Detect which cell encompasses the target text, then output its (X, Y) center coordinate. 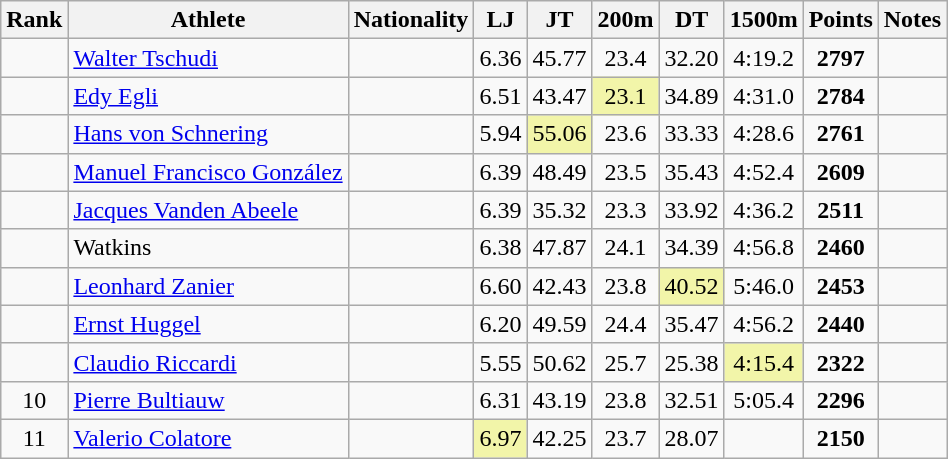
6.51 (500, 96)
Points (840, 20)
6.31 (500, 400)
Jacques Vanden Abeele (208, 210)
Notes (912, 20)
Athlete (208, 20)
35.47 (692, 324)
2453 (840, 286)
10 (34, 400)
24.1 (626, 248)
5.55 (500, 362)
11 (34, 438)
32.20 (692, 58)
25.7 (626, 362)
Nationality (411, 20)
DT (692, 20)
4:19.2 (764, 58)
Pierre Bultiauw (208, 400)
LJ (500, 20)
50.62 (560, 362)
2511 (840, 210)
4:31.0 (764, 96)
48.49 (560, 172)
2440 (840, 324)
2150 (840, 438)
Edy Egli (208, 96)
Walter Tschudi (208, 58)
4:56.2 (764, 324)
Watkins (208, 248)
49.59 (560, 324)
2784 (840, 96)
Rank (34, 20)
23.5 (626, 172)
35.43 (692, 172)
33.92 (692, 210)
47.87 (560, 248)
4:36.2 (764, 210)
JT (560, 20)
2609 (840, 172)
45.77 (560, 58)
200m (626, 20)
6.97 (500, 438)
6.20 (500, 324)
23.7 (626, 438)
6.38 (500, 248)
5:46.0 (764, 286)
55.06 (560, 134)
6.36 (500, 58)
1500m (764, 20)
23.3 (626, 210)
6.60 (500, 286)
40.52 (692, 286)
42.43 (560, 286)
35.32 (560, 210)
Hans von Schnering (208, 134)
Claudio Riccardi (208, 362)
2322 (840, 362)
Leonhard Zanier (208, 286)
43.19 (560, 400)
34.89 (692, 96)
4:52.4 (764, 172)
23.4 (626, 58)
23.1 (626, 96)
42.25 (560, 438)
32.51 (692, 400)
Valerio Colatore (208, 438)
5:05.4 (764, 400)
23.6 (626, 134)
5.94 (500, 134)
33.33 (692, 134)
4:56.8 (764, 248)
2296 (840, 400)
Ernst Huggel (208, 324)
25.38 (692, 362)
24.4 (626, 324)
4:15.4 (764, 362)
Manuel Francisco González (208, 172)
4:28.6 (764, 134)
28.07 (692, 438)
2460 (840, 248)
2797 (840, 58)
43.47 (560, 96)
2761 (840, 134)
34.39 (692, 248)
